For the text-containing cell, return its midpoint in (x, y) coordinate format. 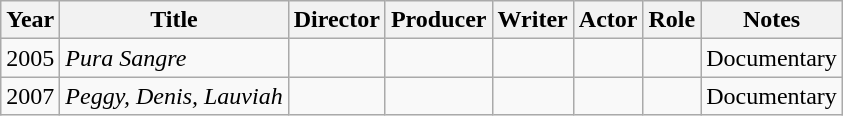
Producer (438, 20)
Actor (608, 20)
Notes (772, 20)
Pura Sangre (174, 58)
Year (30, 20)
Writer (532, 20)
Director (336, 20)
Title (174, 20)
Peggy, Denis, Lauviah (174, 96)
2007 (30, 96)
Role (672, 20)
2005 (30, 58)
